Find where the given text appears and provide that cell's center as [X, Y] coordinate. 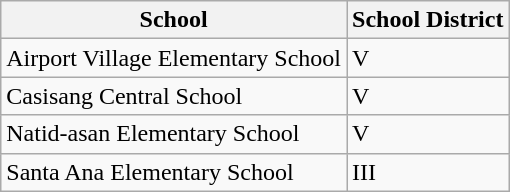
III [428, 172]
School [174, 20]
School District [428, 20]
Airport Village Elementary School [174, 58]
Natid-asan Elementary School [174, 134]
Casisang Central School [174, 96]
Santa Ana Elementary School [174, 172]
